Search for the cell housing the specified text and yield its (X, Y) center coordinate. 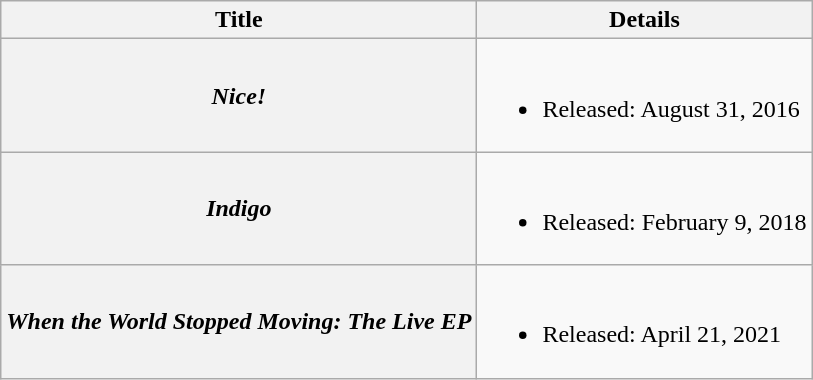
Released: February 9, 2018 (644, 208)
Details (644, 20)
Released: August 31, 2016 (644, 96)
Released: April 21, 2021 (644, 322)
Indigo (239, 208)
Nice! (239, 96)
Title (239, 20)
When the World Stopped Moving: The Live EP (239, 322)
